Return (x, y) of the center of cell containing provided text 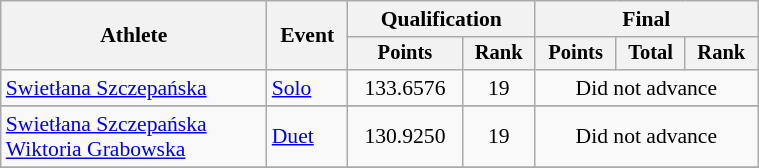
Swietłana SzczepańskaWiktoria Grabowska (134, 136)
Solo (308, 88)
Qualification (442, 19)
Swietłana Szczepańska (134, 88)
130.9250 (406, 136)
Total (650, 54)
Athlete (134, 36)
Event (308, 36)
Duet (308, 136)
Final (646, 19)
133.6576 (406, 88)
